For the text-containing cell, return its midpoint in (x, y) coordinate format. 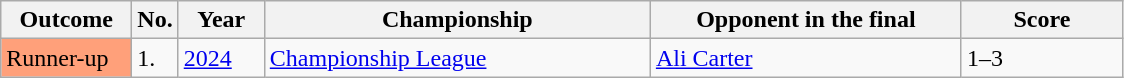
1–3 (1042, 58)
Ali Carter (806, 58)
No. (155, 20)
2024 (221, 58)
Outcome (66, 20)
Opponent in the final (806, 20)
Score (1042, 20)
Runner-up (66, 58)
1. (155, 58)
Championship (457, 20)
Year (221, 20)
Championship League (457, 58)
